Locate the cell with the specified text and output its (x, y) center coordinate. 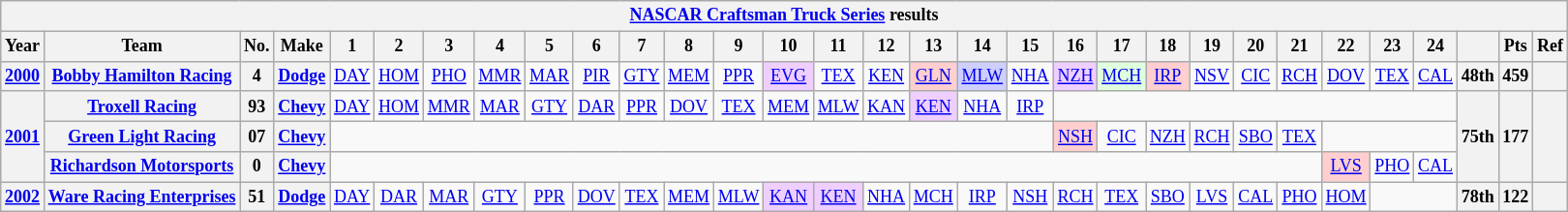
1 (352, 46)
78th (1477, 197)
93 (257, 106)
Troxell Racing (141, 106)
Make (302, 46)
9 (738, 46)
NASCAR Craftsman Truck Series results (784, 15)
Year (23, 46)
10 (789, 46)
13 (933, 46)
21 (1300, 46)
17 (1122, 46)
6 (596, 46)
Bobby Hamilton Racing (141, 76)
Pts (1516, 46)
459 (1516, 76)
12 (887, 46)
Team (141, 46)
75th (1477, 136)
122 (1516, 197)
No. (257, 46)
2002 (23, 197)
Ref (1551, 46)
5 (550, 46)
Green Light Racing (141, 136)
11 (838, 46)
NSV (1212, 76)
18 (1168, 46)
22 (1345, 46)
2000 (23, 76)
EVG (789, 76)
Ware Racing Enterprises (141, 197)
23 (1392, 46)
24 (1436, 46)
8 (689, 46)
GLN (933, 76)
2001 (23, 136)
7 (642, 46)
14 (981, 46)
07 (257, 136)
177 (1516, 136)
48th (1477, 76)
15 (1030, 46)
2 (399, 46)
3 (449, 46)
0 (257, 167)
51 (257, 197)
PIR (596, 76)
Richardson Motorsports (141, 167)
19 (1212, 46)
20 (1256, 46)
16 (1075, 46)
